Search for the cell housing the specified text and yield its [x, y] center coordinate. 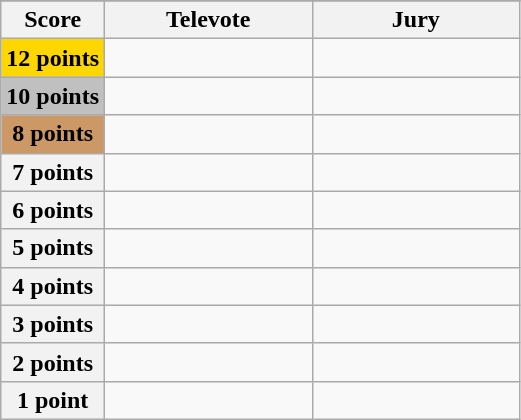
2 points [53, 362]
1 point [53, 400]
Televote [209, 20]
12 points [53, 58]
7 points [53, 172]
5 points [53, 248]
Score [53, 20]
8 points [53, 134]
3 points [53, 324]
Jury [416, 20]
10 points [53, 96]
4 points [53, 286]
6 points [53, 210]
